Provide the (X, Y) coordinate of the cell's center where the given text is located.  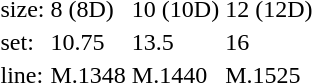
13.5 (175, 42)
10.75 (88, 42)
